Output the [X, Y] coordinate of the center of the cell containing the given text.  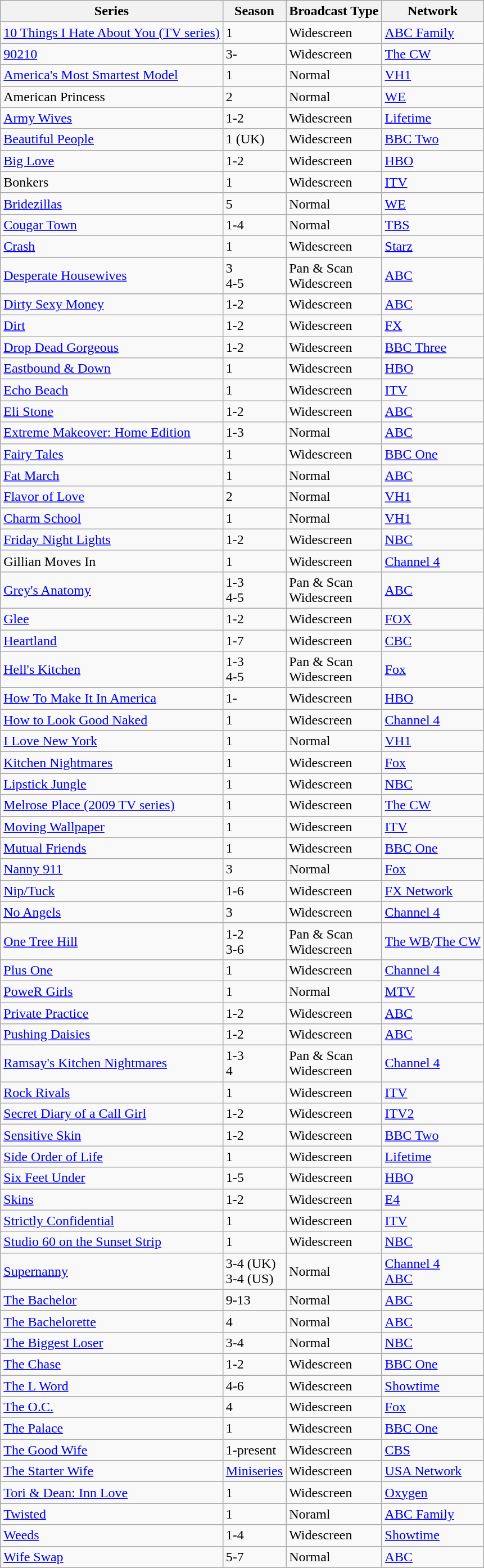
The WB/The CW [433, 941]
1-7 [254, 640]
Dirt [112, 326]
34-5 [254, 275]
Grey's Anatomy [112, 590]
ITV2 [433, 1114]
Twisted [112, 1514]
Bridezillas [112, 203]
1- [254, 699]
American Princess [112, 97]
CBC [433, 640]
Six Feet Under [112, 1178]
No Angels [112, 912]
Charm School [112, 518]
Secret Diary of a Call Girl [112, 1114]
Private Practice [112, 1013]
Drop Dead Gorgeous [112, 347]
The Bachelorette [112, 1321]
PoweR Girls [112, 991]
9-13 [254, 1300]
Glee [112, 619]
Big Love [112, 161]
Flavor of Love [112, 497]
Broadcast Type [334, 11]
America's Most Smartest Model [112, 75]
Heartland [112, 640]
Extreme Makeover: Home Edition [112, 433]
How to Look Good Naked [112, 720]
Cougar Town [112, 225]
1-34 [254, 1063]
I Love New York [112, 741]
Rock Rivals [112, 1093]
5-7 [254, 1557]
Nip/Tuck [112, 891]
Hell's Kitchen [112, 670]
Melrose Place (2009 TV series) [112, 805]
Fat March [112, 475]
1-23-6 [254, 941]
MTV [433, 991]
Sensitive Skin [112, 1135]
Miniseries [254, 1471]
Side Order of Life [112, 1157]
Kitchen Nightmares [112, 763]
Plus One [112, 970]
Studio 60 on the Sunset Strip [112, 1242]
Network [433, 11]
BBC Three [433, 347]
Channel 4ABC [433, 1271]
Nanny 911 [112, 869]
The L Word [112, 1385]
Pushing Daisies [112, 1035]
The Starter Wife [112, 1471]
Mutual Friends [112, 848]
USA Network [433, 1471]
FX [433, 326]
The O.C. [112, 1407]
The Biggest Loser [112, 1343]
The Chase [112, 1364]
FX Network [433, 891]
1-present [254, 1450]
Noraml [334, 1514]
CBS [433, 1450]
Series [112, 11]
5 [254, 203]
3- [254, 54]
Season [254, 11]
Dirty Sexy Money [112, 305]
Eli Stone [112, 411]
Beautiful People [112, 139]
10 Things I Hate About You (TV series) [112, 33]
3-4 (UK)3-4 (US) [254, 1271]
How To Make It In America [112, 699]
Bonkers [112, 182]
FOX [433, 619]
Weeds [112, 1535]
Fairy Tales [112, 454]
Supernanny [112, 1271]
Crash [112, 246]
Eastbound & Down [112, 369]
Wife Swap [112, 1557]
Skins [112, 1199]
1 (UK) [254, 139]
Desperate Housewives [112, 275]
Army Wives [112, 118]
One Tree Hill [112, 941]
Moving Wallpaper [112, 827]
Gillian Moves In [112, 561]
The Bachelor [112, 1300]
Echo Beach [112, 390]
1-3 [254, 433]
90210 [112, 54]
Starz [433, 246]
Ramsay's Kitchen Nightmares [112, 1063]
Friday Night Lights [112, 540]
E4 [433, 1199]
The Good Wife [112, 1450]
1-5 [254, 1178]
TBS [433, 225]
The Palace [112, 1429]
Oxygen [433, 1493]
Tori & Dean: Inn Love [112, 1493]
1-6 [254, 891]
3-4 [254, 1343]
Strictly Confidential [112, 1221]
4-6 [254, 1385]
Lipstick Jungle [112, 784]
